Locate the cell with the specified text and output its [x, y] center coordinate. 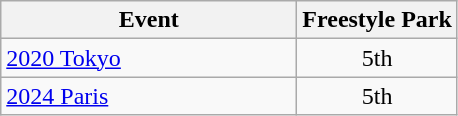
2020 Tokyo [149, 58]
Event [149, 20]
Freestyle Park [378, 20]
2024 Paris [149, 96]
